For the text-containing cell, return its midpoint in (x, y) coordinate format. 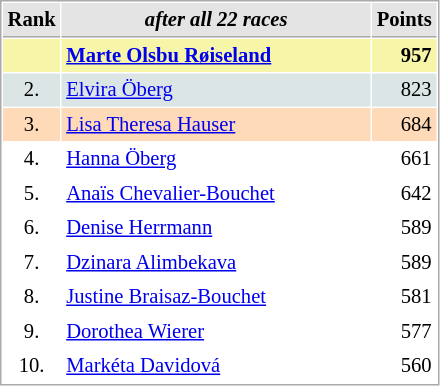
957 (404, 56)
2. (32, 90)
Marte Olsbu Røiseland (216, 56)
8. (32, 296)
642 (404, 194)
Anaïs Chevalier-Bouchet (216, 194)
4. (32, 158)
Denise Herrmann (216, 228)
Hanna Öberg (216, 158)
Dorothea Wierer (216, 332)
661 (404, 158)
823 (404, 90)
Elvira Öberg (216, 90)
Lisa Theresa Hauser (216, 124)
Rank (32, 20)
Justine Braisaz-Bouchet (216, 296)
6. (32, 228)
5. (32, 194)
684 (404, 124)
577 (404, 332)
3. (32, 124)
560 (404, 366)
9. (32, 332)
Dzinara Alimbekava (216, 262)
7. (32, 262)
Points (404, 20)
10. (32, 366)
Markéta Davidová (216, 366)
581 (404, 296)
after all 22 races (216, 20)
